Return (X, Y) of the center of cell containing provided text 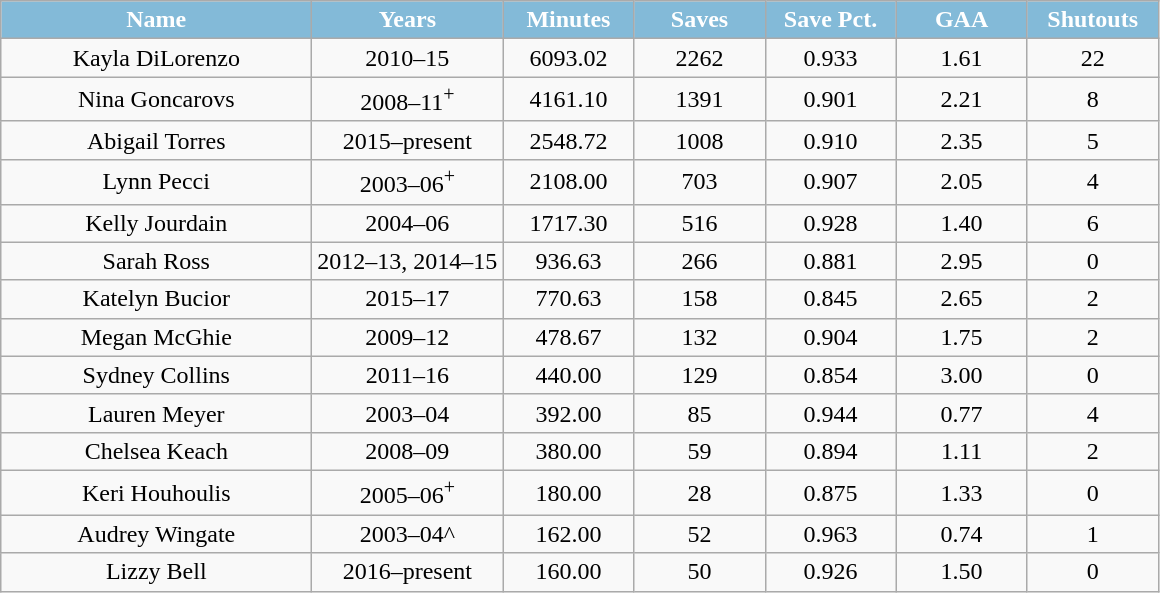
1.33 (962, 492)
2004–06 (408, 223)
Keri Houhoulis (156, 492)
3.00 (962, 375)
2.05 (962, 182)
2003–04^ (408, 534)
Lynn Pecci (156, 182)
1391 (700, 100)
2005–06+ (408, 492)
0.926 (830, 572)
Megan McGhie (156, 337)
Save Pct. (830, 20)
1 (1092, 534)
0.904 (830, 337)
2015–present (408, 140)
160.00 (568, 572)
0.875 (830, 492)
0.910 (830, 140)
770.63 (568, 299)
440.00 (568, 375)
Nina Goncarovs (156, 100)
Sarah Ross (156, 261)
50 (700, 572)
Years (408, 20)
59 (700, 451)
0.881 (830, 261)
2.95 (962, 261)
0.933 (830, 58)
2011–16 (408, 375)
1008 (700, 140)
Name (156, 20)
0.901 (830, 100)
266 (700, 261)
0.907 (830, 182)
Saves (700, 20)
2108.00 (568, 182)
6 (1092, 223)
0.894 (830, 451)
Katelyn Bucior (156, 299)
1.11 (962, 451)
2015–17 (408, 299)
0.854 (830, 375)
2008–09 (408, 451)
Audrey Wingate (156, 534)
Shutouts (1092, 20)
132 (700, 337)
2.35 (962, 140)
GAA (962, 20)
703 (700, 182)
2008–11+ (408, 100)
52 (700, 534)
2.65 (962, 299)
1.75 (962, 337)
2003–04 (408, 413)
0.74 (962, 534)
2016–present (408, 572)
Lauren Meyer (156, 413)
0.944 (830, 413)
2262 (700, 58)
2.21 (962, 100)
0.845 (830, 299)
380.00 (568, 451)
Lizzy Bell (156, 572)
Kelly Jourdain (156, 223)
2003–06+ (408, 182)
28 (700, 492)
1.50 (962, 572)
1717.30 (568, 223)
0.77 (962, 413)
1.61 (962, 58)
2548.72 (568, 140)
Sydney Collins (156, 375)
0.963 (830, 534)
162.00 (568, 534)
516 (700, 223)
2010–15 (408, 58)
5 (1092, 140)
85 (700, 413)
180.00 (568, 492)
Minutes (568, 20)
158 (700, 299)
2012–13, 2014–15 (408, 261)
936.63 (568, 261)
22 (1092, 58)
0.928 (830, 223)
8 (1092, 100)
Kayla DiLorenzo (156, 58)
Chelsea Keach (156, 451)
1.40 (962, 223)
2009–12 (408, 337)
Abigail Torres (156, 140)
129 (700, 375)
4161.10 (568, 100)
478.67 (568, 337)
6093.02 (568, 58)
392.00 (568, 413)
